Search for the cell housing the specified text and yield its (X, Y) center coordinate. 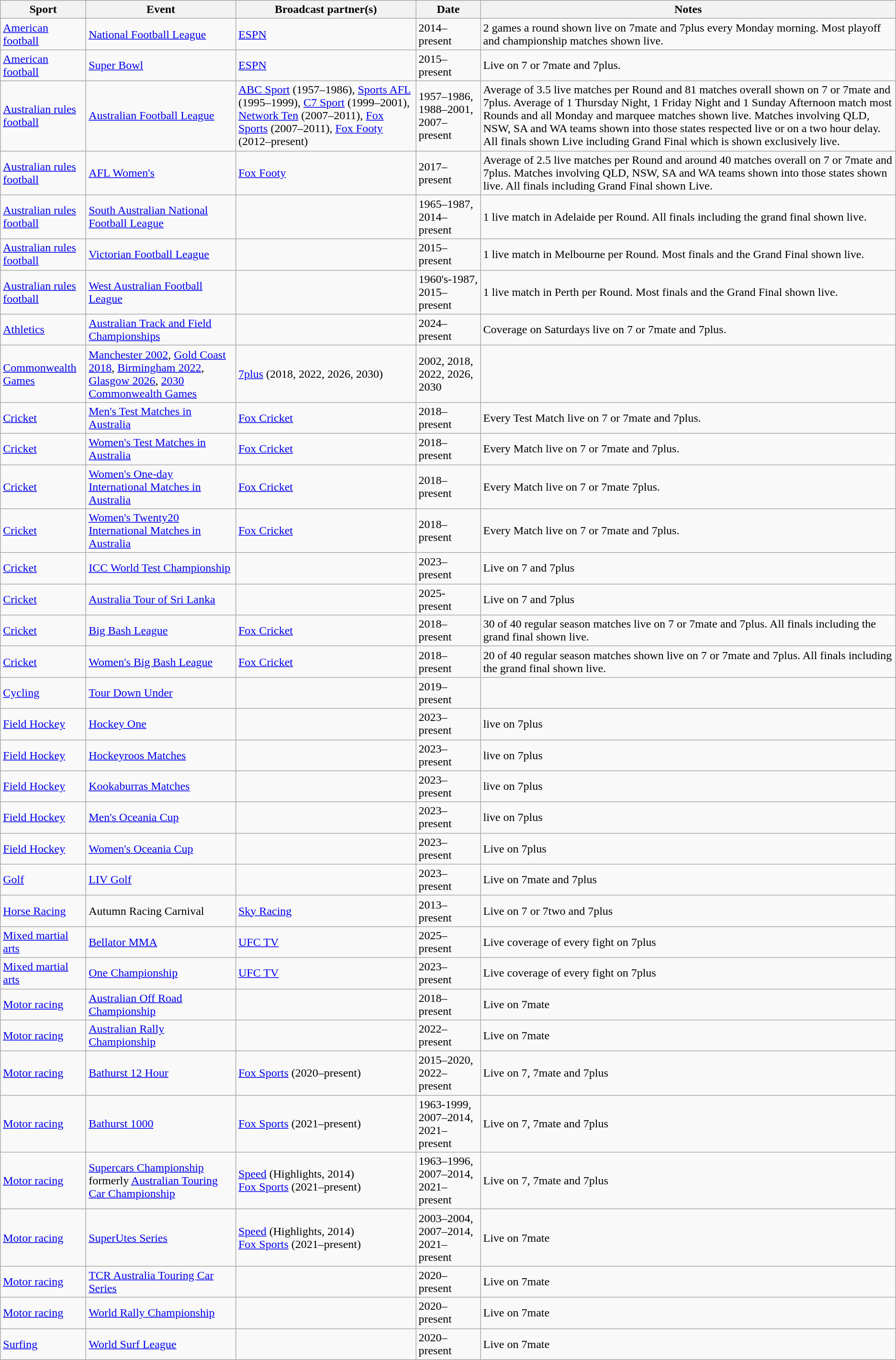
Autumn Racing Carnival (161, 910)
2017–present (448, 173)
7plus (2018, 2022, 2026, 2030) (325, 373)
AFL Women's (161, 173)
Live on 7 or 7two and 7plus (688, 910)
2002, 2018, 2022, 2026, 2030 (448, 373)
Golf (43, 880)
Bathurst 1000 (161, 1124)
Men's Test Matches in Australia (161, 417)
Fox Footy (325, 173)
Date (448, 10)
Sport (43, 10)
1 live match in Adelaide per Round. All finals including the grand final shown live. (688, 217)
Bathurst 12 Hour (161, 1073)
ICC World Test Championship (161, 569)
2024–present (448, 329)
Live on 7 or 7mate and 7plus. (688, 65)
Bellator MMA (161, 942)
Women's Twenty20 International Matches in Australia (161, 531)
ABC Sport (1957–1986), Sports AFL (1995–1999), C7 Sport (1999–2001), Network Ten (2007–2011), Fox Sports (2007–2011), Fox Footy (2012–present) (325, 116)
1963–1996, 2007–2014, 2021–present (448, 1180)
Women's One-day International Matches in Australia (161, 486)
2025-present (448, 599)
Australian Rally Championship (161, 1036)
Australian Football League (161, 116)
Victorian Football League (161, 255)
1965–1987, 2014–present (448, 217)
2014–present (448, 34)
Live on 7plus (688, 848)
2013–present (448, 910)
Athletics (43, 329)
Fox Sports (2021–present) (325, 1124)
Broadcast partner(s) (325, 10)
Women's Test Matches in Australia (161, 449)
Women's Oceania Cup (161, 848)
1963-1999, 2007–2014, 2021–present (448, 1124)
West Australian Football League (161, 292)
1 live match in Perth per Round. Most finals and the Grand Final shown live. (688, 292)
Fox Sports (2020–present) (325, 1073)
World Rally Championship (161, 1313)
National Football League (161, 34)
Commonwealth Games (43, 373)
Horse Racing (43, 910)
Australian Off Road Championship (161, 1004)
2025–present (448, 942)
Super Bowl (161, 65)
Live on 7mate and 7plus (688, 880)
Every Match live on 7 or 7mate 7plus. (688, 486)
Australia Tour of Sri Lanka (161, 599)
Hockeyroos Matches (161, 755)
30 of 40 regular season matches live on 7 or 7mate and 7plus. All finals including the grand final shown live. (688, 631)
Surfing (43, 1344)
Hockey One (161, 724)
LIV Golf (161, 880)
World Surf League (161, 1344)
TCR Australia Touring Car Series (161, 1282)
2015–2020, 2022–present (448, 1073)
2019–present (448, 693)
2 games a round shown live on 7mate and 7plus every Monday morning. Most playoff and championship matches shown live. (688, 34)
Big Bash League (161, 631)
Tour Down Under (161, 693)
Women's Big Bash League (161, 662)
Notes (688, 10)
Cycling (43, 693)
20 of 40 regular season matches shown live on 7 or 7mate and 7plus. All finals including the grand final shown live. (688, 662)
Kookaburras Matches (161, 786)
Coverage on Saturdays live on 7 or 7mate and 7plus. (688, 329)
Men's Oceania Cup (161, 818)
1 live match in Melbourne per Round. Most finals and the Grand Final shown live. (688, 255)
SuperUtes Series (161, 1238)
Every Test Match live on 7 or 7mate and 7plus. (688, 417)
1960's-1987, 2015–present (448, 292)
Supercars Championship formerly Australian Touring Car Championship (161, 1180)
Event (161, 10)
Sky Racing (325, 910)
Australian Track and Field Championships (161, 329)
2022–present (448, 1036)
2003–2004, 2007–2014, 2021–present (448, 1238)
One Championship (161, 973)
1957–1986, 1988–2001, 2007–present (448, 116)
Manchester 2002, Gold Coast 2018, Birmingham 2022, Glasgow 2026, 2030 Commonwealth Games (161, 373)
South Australian National Football League (161, 217)
